Return [X, Y] of the center of cell containing provided text 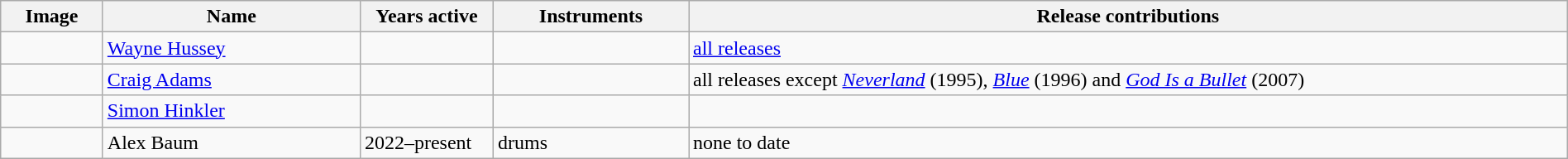
none to date [1128, 142]
all releases [1128, 48]
Wayne Hussey [232, 48]
drums [590, 142]
Name [232, 17]
all releases except Neverland (1995), Blue (1996) and God Is a Bullet (2007) [1128, 79]
2022–present [427, 142]
Release contributions [1128, 17]
Craig Adams [232, 79]
Alex Baum [232, 142]
Years active [427, 17]
Image [52, 17]
Instruments [590, 17]
Simon Hinkler [232, 111]
